For the text-containing cell, return its midpoint in (X, Y) coordinate format. 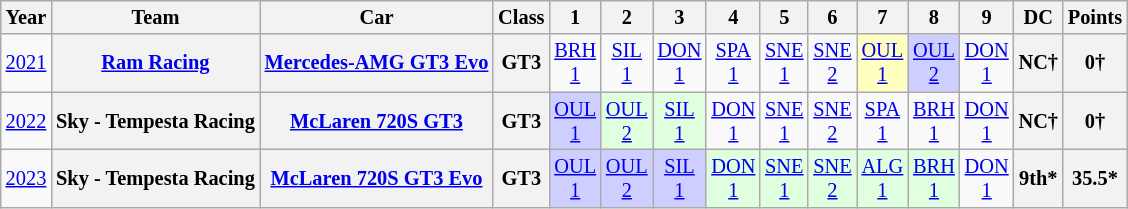
Points (1095, 17)
5 (784, 17)
Team (155, 17)
McLaren 720S GT3 (377, 121)
7 (883, 17)
9th* (1038, 178)
Car (377, 17)
4 (733, 17)
2 (627, 17)
2021 (26, 63)
6 (832, 17)
3 (680, 17)
1 (575, 17)
DC (1038, 17)
Class (521, 17)
Ram Racing (155, 63)
ALG1 (883, 178)
9 (987, 17)
8 (934, 17)
Year (26, 17)
McLaren 720S GT3 Evo (377, 178)
Mercedes-AMG GT3 Evo (377, 63)
2023 (26, 178)
2022 (26, 121)
35.5* (1095, 178)
